Output the [x, y] coordinate of the center of the cell containing the given text.  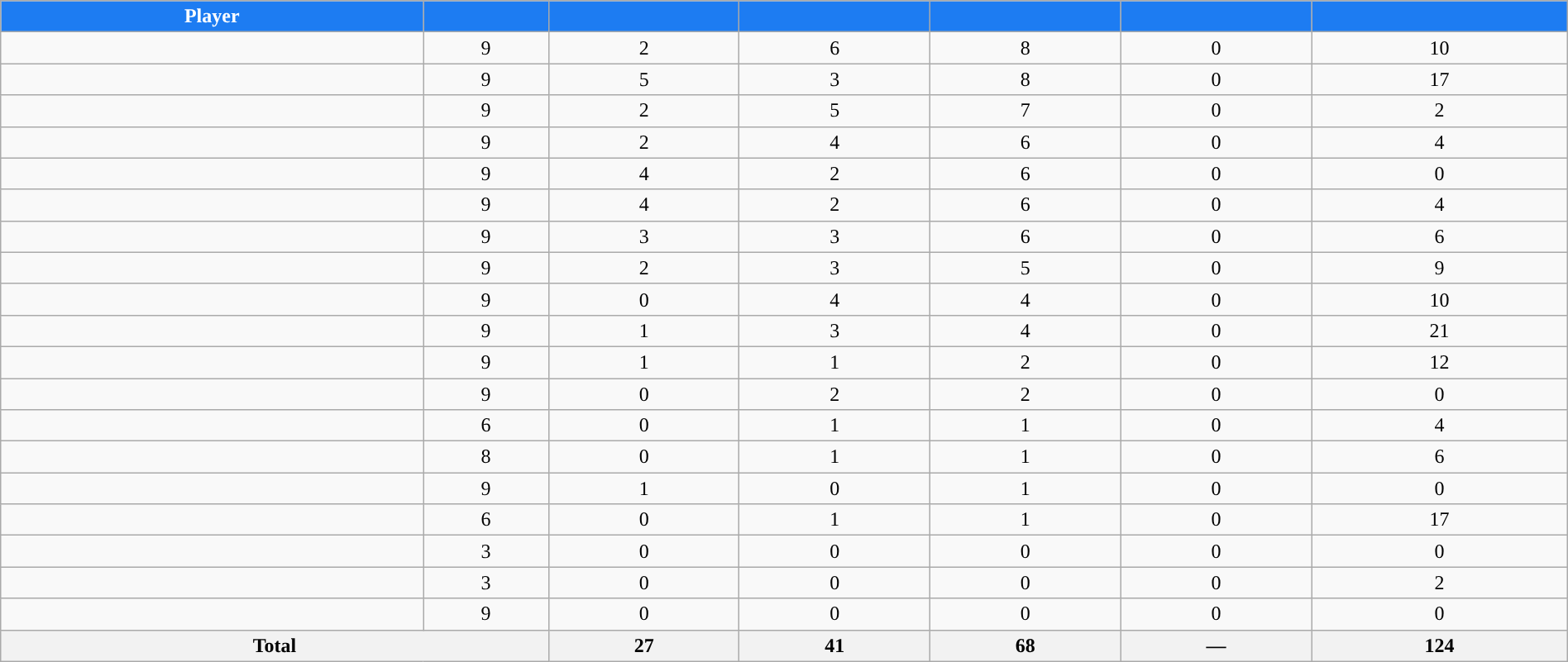
27 [643, 645]
124 [1440, 645]
Total [275, 645]
Player [212, 17]
21 [1440, 331]
12 [1440, 362]
41 [835, 645]
7 [1025, 111]
68 [1025, 645]
— [1216, 645]
